For the text-containing cell, return its midpoint in [X, Y] coordinate format. 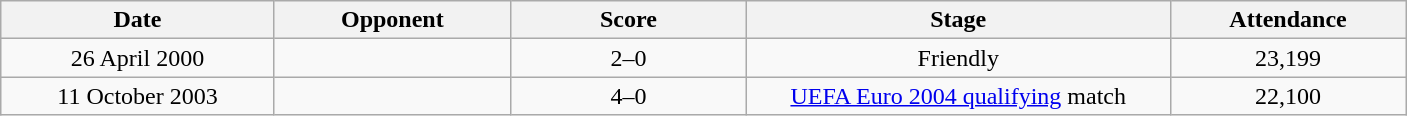
Friendly [958, 58]
Date [138, 20]
Score [628, 20]
22,100 [1288, 96]
Stage [958, 20]
2–0 [628, 58]
Opponent [392, 20]
26 April 2000 [138, 58]
11 October 2003 [138, 96]
23,199 [1288, 58]
Attendance [1288, 20]
4–0 [628, 96]
UEFA Euro 2004 qualifying match [958, 96]
